For the text-containing cell, return its midpoint in (X, Y) coordinate format. 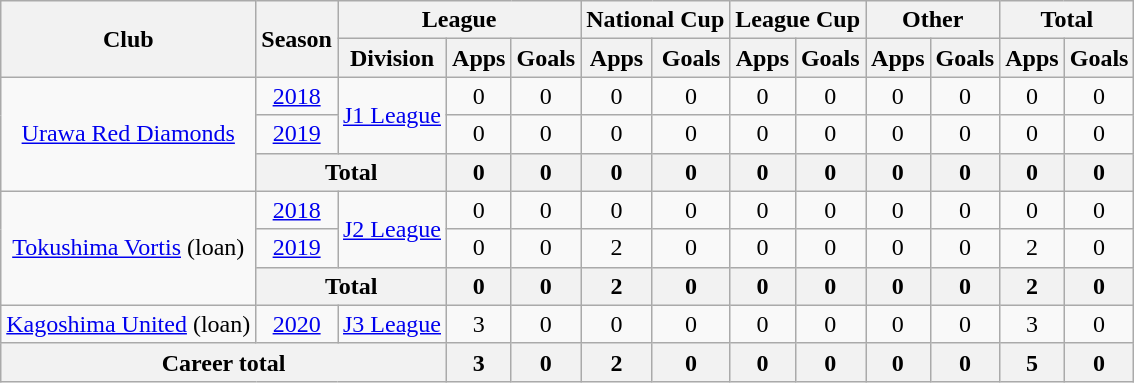
Division (392, 58)
Career total (224, 362)
League (460, 20)
Club (128, 39)
League Cup (798, 20)
5 (1032, 362)
Tokushima Vortis (loan) (128, 248)
Other (933, 20)
Urawa Red Diamonds (128, 134)
2020 (297, 324)
Season (297, 39)
Kagoshima United (loan) (128, 324)
J1 League (392, 115)
J2 League (392, 229)
J3 League (392, 324)
National Cup (656, 20)
